Provide the (X, Y) coordinate of the cell's center where the given text is located.  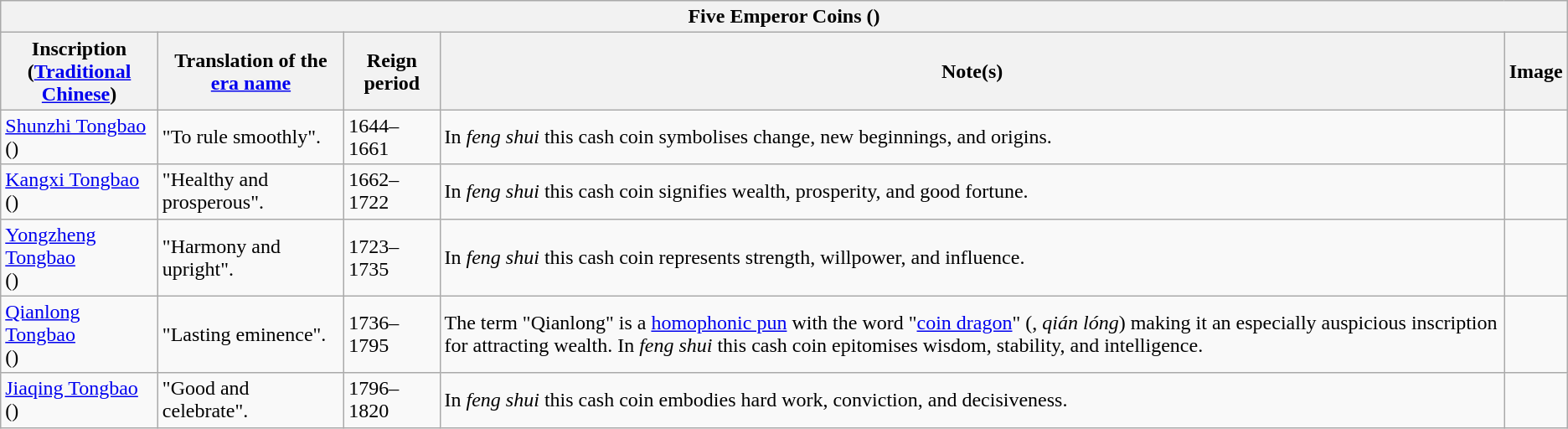
1796–1820 (392, 401)
Reign period (392, 71)
1736–1795 (392, 334)
Qianlong Tongbao() (80, 334)
In feng shui this cash coin represents strength, willpower, and influence. (972, 257)
In feng shui this cash coin embodies hard work, conviction, and decisiveness. (972, 401)
1644–1661 (392, 137)
"Good and celebrate". (250, 401)
Translation of the era name (250, 71)
In feng shui this cash coin symbolises change, new beginnings, and origins. (972, 137)
"Harmony and upright". (250, 257)
Note(s) (972, 71)
Inscription(Traditional Chinese) (80, 71)
In feng shui this cash coin signifies wealth, prosperity, and good fortune. (972, 191)
Yongzheng Tongbao() (80, 257)
"Lasting eminence". (250, 334)
Image (1536, 71)
"To rule smoothly". (250, 137)
Kangxi Tongbao() (80, 191)
"Healthy and prosperous". (250, 191)
1723–1735 (392, 257)
Five Emperor Coins () (784, 17)
1662–1722 (392, 191)
Shunzhi Tongbao() (80, 137)
Jiaqing Tongbao() (80, 401)
